Search for the cell housing the specified text and yield its (X, Y) center coordinate. 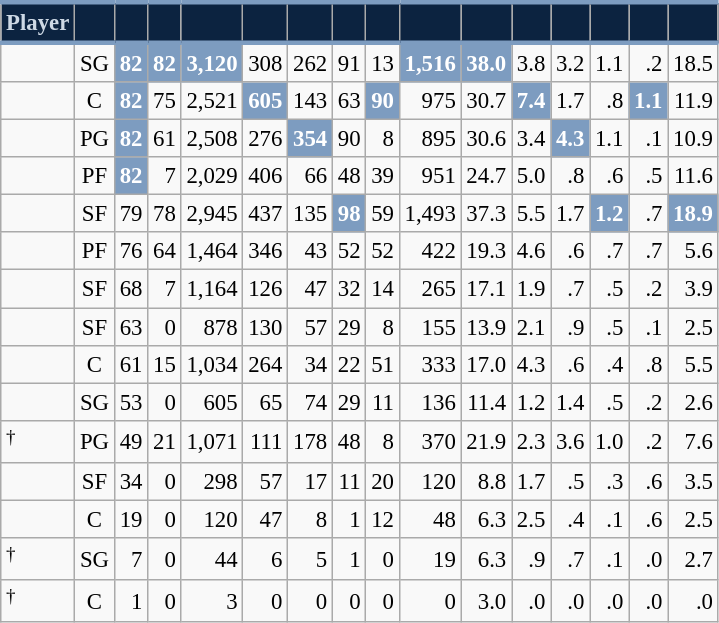
11.4 (486, 402)
975 (430, 101)
1,464 (212, 251)
39 (382, 176)
895 (430, 139)
17.0 (486, 364)
370 (430, 441)
12 (382, 519)
7.6 (693, 441)
178 (310, 441)
130 (266, 327)
3.0 (486, 601)
43 (310, 251)
2,029 (212, 176)
1,071 (212, 441)
66 (310, 176)
1,034 (212, 364)
308 (266, 62)
5 (310, 559)
1,493 (430, 214)
878 (212, 327)
24.7 (486, 176)
32 (348, 289)
11.9 (693, 101)
262 (310, 62)
135 (310, 214)
1.0 (610, 441)
Player (38, 22)
18.5 (693, 62)
22 (348, 364)
3,120 (212, 62)
15 (164, 364)
21.9 (486, 441)
276 (266, 139)
75 (164, 101)
3.8 (532, 62)
422 (430, 251)
59 (382, 214)
1,516 (430, 62)
111 (266, 441)
5.6 (693, 251)
3.9 (693, 289)
17 (310, 482)
4.6 (532, 251)
298 (212, 482)
38.0 (486, 62)
136 (430, 402)
155 (430, 327)
2.7 (693, 559)
3.2 (570, 62)
7.4 (532, 101)
91 (348, 62)
49 (130, 441)
76 (130, 251)
64 (164, 251)
.3 (610, 482)
2,521 (212, 101)
346 (266, 251)
19.3 (486, 251)
10.9 (693, 139)
3.4 (532, 139)
20 (382, 482)
1.4 (570, 402)
2.1 (532, 327)
3.5 (693, 482)
17.1 (486, 289)
51 (382, 364)
2,945 (212, 214)
30.6 (486, 139)
98 (348, 214)
2,508 (212, 139)
951 (430, 176)
6 (266, 559)
37.3 (486, 214)
74 (310, 402)
14 (382, 289)
53 (130, 402)
2.6 (693, 402)
78 (164, 214)
437 (266, 214)
1.9 (532, 289)
44 (212, 559)
3 (212, 601)
406 (266, 176)
13 (382, 62)
1,164 (212, 289)
3.6 (570, 441)
333 (430, 364)
30.7 (486, 101)
5.0 (532, 176)
68 (130, 289)
265 (430, 289)
11.6 (693, 176)
21 (164, 441)
2.3 (532, 441)
143 (310, 101)
13.9 (486, 327)
79 (130, 214)
18.9 (693, 214)
65 (266, 402)
354 (310, 139)
264 (266, 364)
126 (266, 289)
8.8 (486, 482)
